Extract the (x, y) coordinate from the center of the cell holding the provided text.  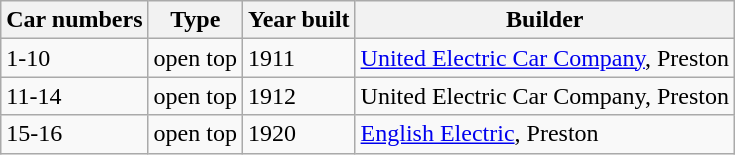
1920 (298, 134)
11-14 (74, 96)
1-10 (74, 58)
1911 (298, 58)
Builder (544, 20)
Year built (298, 20)
1912 (298, 96)
Car numbers (74, 20)
15-16 (74, 134)
Type (195, 20)
English Electric, Preston (544, 134)
